Output the (X, Y) coordinate of the center of the cell containing the given text.  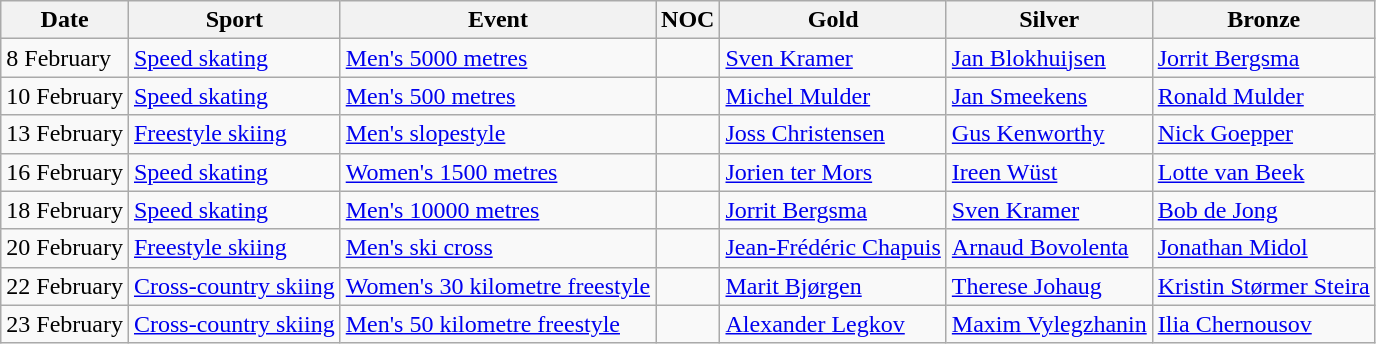
Men's 10000 metres (498, 210)
Maxim Vylegzhanin (1049, 324)
Alexander Legkov (833, 324)
Men's 500 metres (498, 96)
Ronald Mulder (1264, 96)
Ireen Wüst (1049, 172)
Women's 1500 metres (498, 172)
Marit Bjørgen (833, 286)
Ilia Chernousov (1264, 324)
8 February (65, 58)
20 February (65, 248)
Silver (1049, 20)
Bronze (1264, 20)
Gus Kenworthy (1049, 134)
Therese Johaug (1049, 286)
Kristin Størmer Steira (1264, 286)
16 February (65, 172)
Women's 30 kilometre freestyle (498, 286)
Date (65, 20)
22 February (65, 286)
Men's slopestyle (498, 134)
23 February (65, 324)
Nick Goepper (1264, 134)
Michel Mulder (833, 96)
13 February (65, 134)
Lotte van Beek (1264, 172)
Joss Christensen (833, 134)
18 February (65, 210)
Men's 5000 metres (498, 58)
Jorien ter Mors (833, 172)
Gold (833, 20)
Jonathan Midol (1264, 248)
Arnaud Bovolenta (1049, 248)
Jean-Frédéric Chapuis (833, 248)
10 February (65, 96)
Jan Blokhuijsen (1049, 58)
NOC (688, 20)
Bob de Jong (1264, 210)
Event (498, 20)
Jan Smeekens (1049, 96)
Sport (234, 20)
Men's 50 kilometre freestyle (498, 324)
Men's ski cross (498, 248)
